Search for the cell housing the specified text and yield its (X, Y) center coordinate. 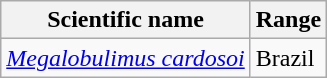
Range (288, 20)
Scientific name (126, 20)
Brazil (288, 58)
Megalobulimus cardosoi (126, 58)
